Provide the [x, y] coordinate of the cell's center where the given text is located.  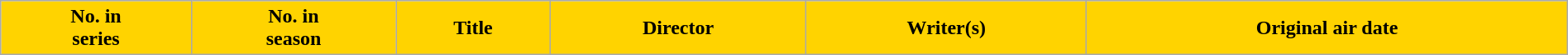
No. inseason [293, 28]
Director [678, 28]
Original air date [1327, 28]
Writer(s) [946, 28]
No. inseries [96, 28]
Title [473, 28]
